Provide the [X, Y] coordinate of the cell's center where the given text is located.  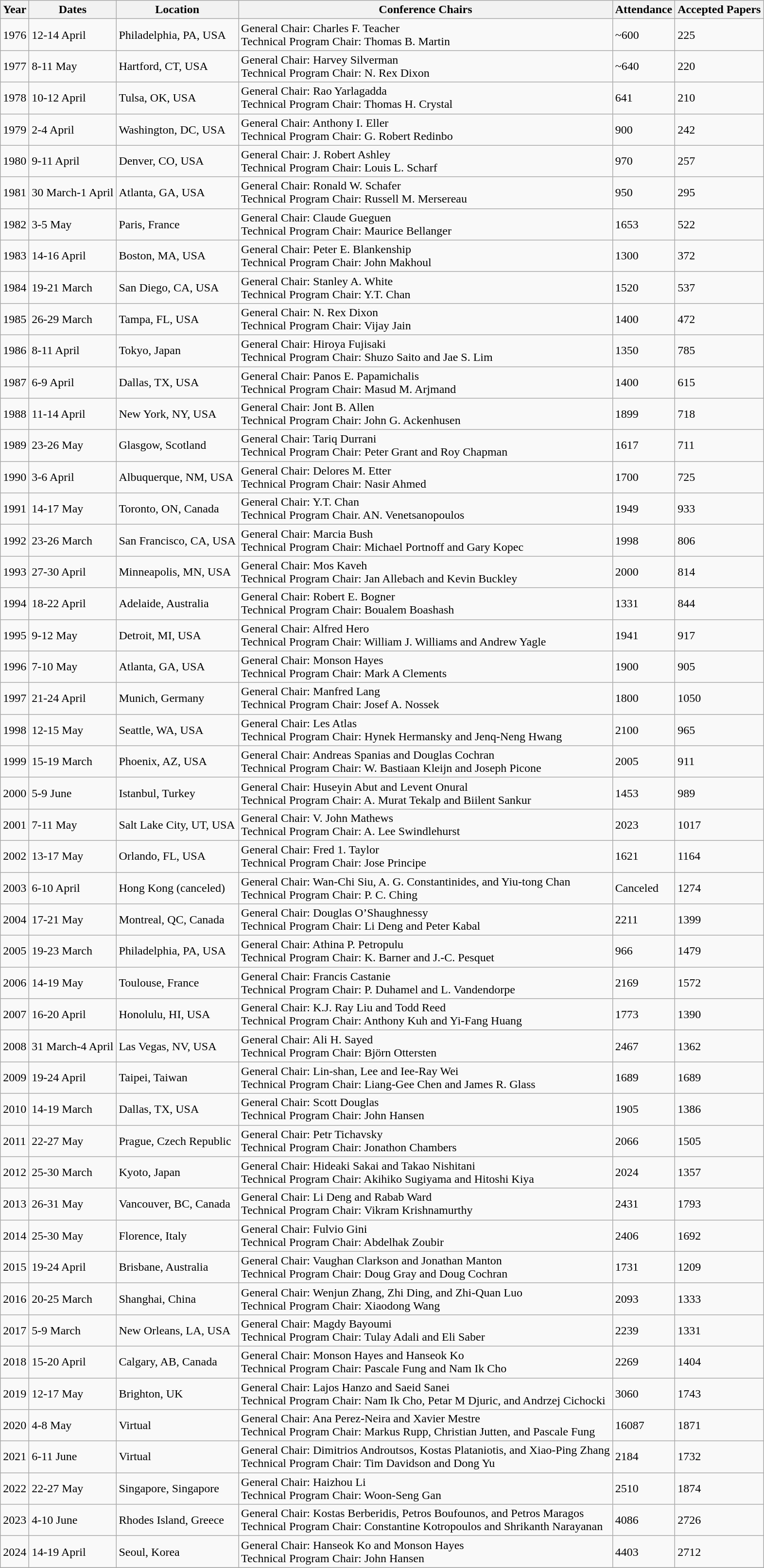
718 [719, 414]
Adelaide, Australia [177, 603]
1390 [719, 1014]
General Chair: Kostas Berberidis, Petros Boufounos, and Petros MaragosTechnical Program Chair: Constantine Kotropoulos and Shrikanth Narayanan [426, 1520]
Dates [73, 10]
Brisbane, Australia [177, 1267]
Singapore, Singapore [177, 1488]
Paris, France [177, 224]
2022 [15, 1488]
Prague, Czech Republic [177, 1141]
4-8 May [73, 1425]
General Chair: Fred 1. TaylorTechnical Program Chair: Jose Principe [426, 856]
23-26 March [73, 540]
General Chair: Delores M. EtterTechnical Program Chair: Nasir Ahmed [426, 477]
1350 [643, 351]
23-26 May [73, 446]
Calgary, AB, Canada [177, 1362]
Canceled [643, 888]
General Chair: Lin-shan, Lee and Iee-Ray WeiTechnical Program Chair: Liang-Gee Chen and James R. Glass [426, 1077]
472 [719, 319]
2010 [15, 1109]
1977 [15, 66]
1978 [15, 98]
1274 [719, 888]
General Chair: Petr TichavskyTechnical Program Chair: Jonathon Chambers [426, 1141]
917 [719, 635]
General Chair: Rao YarlagaddaTechnical Program Chair: Thomas H. Crystal [426, 98]
Phoenix, AZ, USA [177, 762]
General Chair: Vaughan Clarkson and Jonathan MantonTechnical Program Chair: Doug Gray and Doug Cochran [426, 1267]
7-11 May [73, 825]
8-11 April [73, 351]
1874 [719, 1488]
Year [15, 10]
1621 [643, 856]
2017 [15, 1330]
2003 [15, 888]
14-19 May [73, 983]
Hartford, CT, USA [177, 66]
Attendance [643, 10]
1692 [719, 1236]
2211 [643, 920]
14-17 May [73, 509]
1982 [15, 224]
26-31 May [73, 1204]
General Chair: Mos KavehTechnical Program Chair: Jan Allebach and Kevin Buckley [426, 572]
General Chair: Ali H. SayedTechnical Program Chair: Björn Ottersten [426, 1046]
Las Vegas, NV, USA [177, 1046]
General Chair: Ana Perez-Neira and Xavier MestreTechnical Program Chair: Markus Rupp, Christian Jutten, and Pascale Fung [426, 1425]
1050 [719, 699]
2431 [643, 1204]
210 [719, 98]
12-15 May [73, 730]
Tulsa, OK, USA [177, 98]
1700 [643, 477]
4403 [643, 1551]
16-20 April [73, 1014]
1209 [719, 1267]
1386 [719, 1109]
1991 [15, 509]
Hong Kong (canceled) [177, 888]
General Chair: Harvey SilvermanTechnical Program Chair: N. Rex Dixon [426, 66]
1793 [719, 1204]
806 [719, 540]
General Chair: Robert E. BognerTechnical Program Chair: Boualem Boashash [426, 603]
Munich, Germany [177, 699]
1520 [643, 288]
785 [719, 351]
12-17 May [73, 1393]
1984 [15, 288]
242 [719, 129]
31 March-4 April [73, 1046]
21-24 April [73, 699]
2007 [15, 1014]
2009 [15, 1077]
12-14 April [73, 35]
1990 [15, 477]
2406 [643, 1236]
1994 [15, 603]
911 [719, 762]
General Chair: Wan-Chi Siu, A. G. Constantinides, and Yiu-tong ChanTechnical Program Chair: P. C. Ching [426, 888]
Location [177, 10]
2001 [15, 825]
2712 [719, 1551]
970 [643, 161]
2184 [643, 1457]
New Orleans, LA, USA [177, 1330]
General Chair: Ronald W. SchaferTechnical Program Chair: Russell M. Mersereau [426, 192]
General Chair: Dimitrios Androutsos, Kostas Plataniotis, and Xiao-Ping ZhangTechnical Program Chair: Tim Davidson and Dong Yu [426, 1457]
General Chair: Haizhou LiTechnical Program Chair: Woon-Seng Gan [426, 1488]
General Chair: Francis CastanieTechnical Program Chair: P. Duhamel and L. Vandendorpe [426, 983]
9-11 April [73, 161]
General Chair: Li Deng and Rabab WardTechnical Program Chair: Vikram Krishnamurthy [426, 1204]
1572 [719, 983]
2019 [15, 1393]
General Chair: Wenjun Zhang, Zhi Ding, and Zhi-Quan LuoTechnical Program Chair: Xiaodong Wang [426, 1299]
General Chair: Tariq DurraniTechnical Program Chair: Peter Grant and Roy Chapman [426, 446]
25-30 May [73, 1236]
1453 [643, 793]
17-21 May [73, 920]
General Chair: Andreas Spanias and Douglas CochranTechnical Program Chair: W. Bastiaan Kleijn and Joseph Picone [426, 762]
1479 [719, 951]
8-11 May [73, 66]
1983 [15, 256]
950 [643, 192]
General Chair: Alfred HeroTechnical Program Chair: William J. Williams and Andrew Yagle [426, 635]
1333 [719, 1299]
General Chair: Monson Hayes and Hanseok KoTechnical Program Chair: Pascale Fung and Nam Ik Cho [426, 1362]
1976 [15, 35]
2006 [15, 983]
14-16 April [73, 256]
Orlando, FL, USA [177, 856]
1871 [719, 1425]
2269 [643, 1362]
2100 [643, 730]
9-12 May [73, 635]
General Chair: Manfred LangTechnical Program Chair: Josef A. Nossek [426, 699]
Taipei, Taiwan [177, 1077]
General Chair: Fulvio GiniTechnical Program Chair: Abdelhak Zoubir [426, 1236]
6-10 April [73, 888]
1988 [15, 414]
~640 [643, 66]
General Chair: Stanley A. WhiteTechnical Program Chair: Y.T. Chan [426, 288]
2093 [643, 1299]
30 March-1 April [73, 192]
General Chair: Peter E. BlankenshipTechnical Program Chair: John Makhoul [426, 256]
11-14 April [73, 414]
General Chair: Marcia BushTechnical Program Chair: Michael Portnoff and Gary Kopec [426, 540]
2016 [15, 1299]
1773 [643, 1014]
1997 [15, 699]
General Chair: Les AtlasTechnical Program Chair: Hynek Hermansky and Jenq-Neng Hwang [426, 730]
2004 [15, 920]
14-19 April [73, 1551]
1989 [15, 446]
Brighton, UK [177, 1393]
Rhodes Island, Greece [177, 1520]
Toulouse, France [177, 983]
Seoul, Korea [177, 1551]
1985 [15, 319]
General Chair: Panos E. PapamichalisTechnical Program Chair: Masud M. Arjmand [426, 382]
Minneapolis, MN, USA [177, 572]
1979 [15, 129]
1986 [15, 351]
New York, NY, USA [177, 414]
4-10 June [73, 1520]
~600 [643, 35]
966 [643, 951]
1732 [719, 1457]
2021 [15, 1457]
2012 [15, 1173]
2020 [15, 1425]
25-30 March [73, 1173]
814 [719, 572]
1357 [719, 1173]
Shanghai, China [177, 1299]
1300 [643, 256]
General Chair: Hideaki Sakai and Takao NishitaniTechnical Program Chair: Akihiko Sugiyama and Hitoshi Kiya [426, 1173]
General Chair: Douglas O’ShaughnessyTechnical Program Chair: Li Deng and Peter Kabal [426, 920]
Honolulu, HI, USA [177, 1014]
2510 [643, 1488]
Kyoto, Japan [177, 1173]
26-29 March [73, 319]
Tampa, FL, USA [177, 319]
2018 [15, 1362]
1900 [643, 666]
1743 [719, 1393]
18-22 April [73, 603]
General Chair: Hiroya FujisakiTechnical Program Chair: Shuzo Saito and Jae S. Lim [426, 351]
General Chair: Huseyin Abut and Levent OnuralTechnical Program Chair: A. Murat Tekalp and Biilent Sankur [426, 793]
2467 [643, 1046]
1941 [643, 635]
27-30 April [73, 572]
1362 [719, 1046]
2013 [15, 1204]
Tokyo, Japan [177, 351]
19-23 March [73, 951]
1992 [15, 540]
10-12 April [73, 98]
3-5 May [73, 224]
16087 [643, 1425]
Denver, CO, USA [177, 161]
Albuquerque, NM, USA [177, 477]
6-9 April [73, 382]
General Chair: N. Rex DixonTechnical Program Chair: Vijay Jain [426, 319]
7-10 May [73, 666]
1653 [643, 224]
General Chair: K.J. Ray Liu and Todd ReedTechnical Program Chair: Anthony Kuh and Yi-Fang Huang [426, 1014]
1996 [15, 666]
General Chair: Y.T. ChanTechnical Program Chair. AN. Venetsanopoulos [426, 509]
711 [719, 446]
Conference Chairs [426, 10]
257 [719, 161]
General Chair: Athina P. PetropuluTechnical Program Chair: K. Barner and J.-C. Pesquet [426, 951]
General Chair: Scott DouglasTechnical Program Chair: John Hansen [426, 1109]
General Chair: V. John MathewsTechnical Program Chair: A. Lee Swindlehurst [426, 825]
1949 [643, 509]
General Chair: Hanseok Ko and Monson HayesTechnical Program Chair: John Hansen [426, 1551]
General Chair: Monson HayesTechnical Program Chair: Mark A Clements [426, 666]
2726 [719, 1520]
Accepted Papers [719, 10]
615 [719, 382]
2066 [643, 1141]
San Francisco, CA, USA [177, 540]
2169 [643, 983]
15-19 March [73, 762]
3-6 April [73, 477]
1017 [719, 825]
905 [719, 666]
220 [719, 66]
General Chair: Claude GueguenTechnical Program Chair: Maurice Bellanger [426, 224]
933 [719, 509]
1404 [719, 1362]
Washington, DC, USA [177, 129]
1993 [15, 572]
2015 [15, 1267]
1987 [15, 382]
19-21 March [73, 288]
1800 [643, 699]
900 [643, 129]
Glasgow, Scotland [177, 446]
1164 [719, 856]
1905 [643, 1109]
Istanbul, Turkey [177, 793]
2239 [643, 1330]
2011 [15, 1141]
1505 [719, 1141]
13-17 May [73, 856]
Montreal, QC, Canada [177, 920]
General Chair: Magdy BayoumiTechnical Program Chair: Tulay Adali and Eli Saber [426, 1330]
1999 [15, 762]
1981 [15, 192]
General Chair: Anthony I. EllerTechnical Program Chair: G. Robert Redinbo [426, 129]
1399 [719, 920]
1899 [643, 414]
14-19 March [73, 1109]
3060 [643, 1393]
522 [719, 224]
General Chair: Jont B. AllenTechnical Program Chair: John G. Ackenhusen [426, 414]
4086 [643, 1520]
641 [643, 98]
372 [719, 256]
Boston, MA, USA [177, 256]
San Diego, CA, USA [177, 288]
General Chair: Lajos Hanzo and Saeid SaneiTechnical Program Chair: Nam Ik Cho, Petar M Djuric, and Andrzej Cichocki [426, 1393]
2014 [15, 1236]
1617 [643, 446]
2002 [15, 856]
1980 [15, 161]
2008 [15, 1046]
Detroit, MI, USA [177, 635]
225 [719, 35]
295 [719, 192]
Seattle, WA, USA [177, 730]
Salt Lake City, UT, USA [177, 825]
15-20 April [73, 1362]
Toronto, ON, Canada [177, 509]
Florence, Italy [177, 1236]
1995 [15, 635]
Vancouver, BC, Canada [177, 1204]
989 [719, 793]
General Chair: Charles F. TeacherTechnical Program Chair: Thomas B. Martin [426, 35]
2-4 April [73, 129]
1731 [643, 1267]
5-9 June [73, 793]
20-25 March [73, 1299]
725 [719, 477]
6-11 June [73, 1457]
General Chair: J. Robert AshleyTechnical Program Chair: Louis L. Scharf [426, 161]
537 [719, 288]
965 [719, 730]
5-9 March [73, 1330]
844 [719, 603]
